Locate the cell with the specified text and output its [x, y] center coordinate. 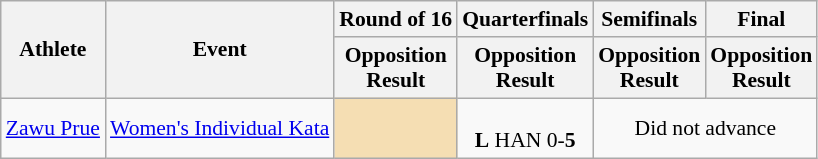
Final [761, 19]
Round of 16 [396, 19]
Zawu Prue [53, 128]
Did not advance [705, 128]
L HAN 0-5 [525, 128]
Quarterfinals [525, 19]
Semifinals [649, 19]
Women's Individual Kata [220, 128]
Event [220, 50]
Athlete [53, 50]
